Search for the cell housing the specified text and yield its [X, Y] center coordinate. 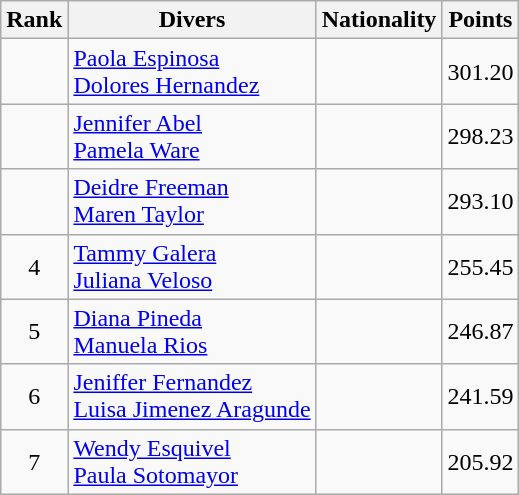
Wendy EsquivelPaula Sotomayor [192, 462]
246.87 [480, 332]
Points [480, 20]
298.23 [480, 136]
Diana PinedaManuela Rios [192, 332]
205.92 [480, 462]
293.10 [480, 202]
5 [34, 332]
241.59 [480, 396]
Paola EspinosaDolores Hernandez [192, 72]
Jennifer AbelPamela Ware [192, 136]
Jeniffer FernandezLuisa Jimenez Aragunde [192, 396]
255.45 [480, 266]
7 [34, 462]
Deidre FreemanMaren Taylor [192, 202]
301.20 [480, 72]
4 [34, 266]
Tammy GaleraJuliana Veloso [192, 266]
Nationality [379, 20]
6 [34, 396]
Divers [192, 20]
Rank [34, 20]
